Locate the cell with the specified text and output its (x, y) center coordinate. 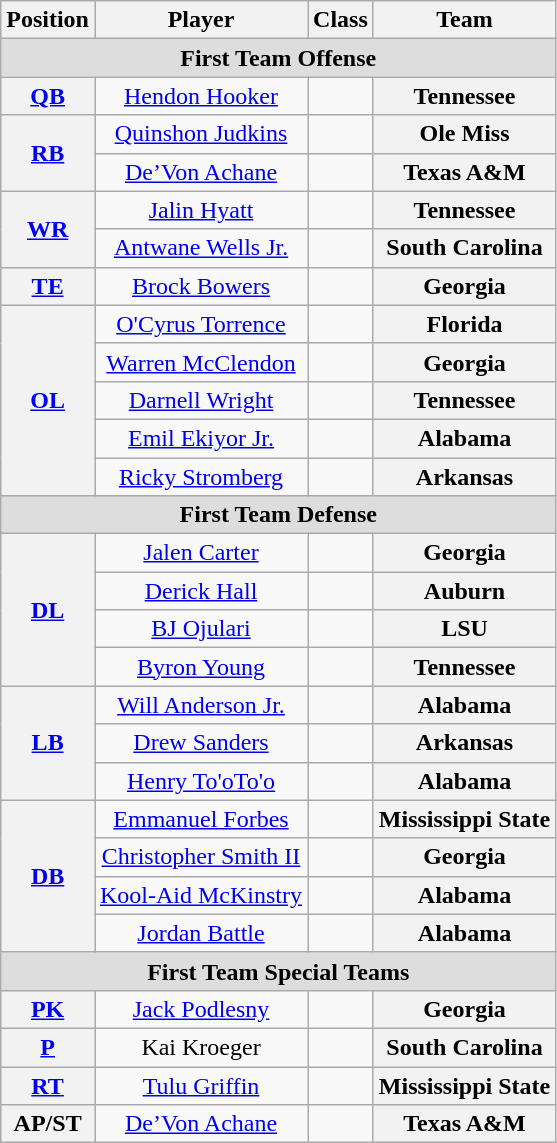
Jordan Battle (200, 933)
LSU (464, 629)
Ole Miss (464, 134)
Christopher Smith II (200, 857)
First Team Offense (278, 58)
Team (464, 20)
QB (48, 96)
Byron Young (200, 667)
Kai Kroeger (200, 1047)
DB (48, 876)
Jalin Hyatt (200, 210)
Auburn (464, 591)
Hendon Hooker (200, 96)
Jalen Carter (200, 553)
Derick Hall (200, 591)
TE (48, 286)
Tulu Griffin (200, 1085)
Ricky Stromberg (200, 477)
Florida (464, 324)
Class (341, 20)
BJ Ojulari (200, 629)
First Team Defense (278, 515)
Quinshon Judkins (200, 134)
First Team Special Teams (278, 971)
Position (48, 20)
OL (48, 400)
P (48, 1047)
RB (48, 153)
RT (48, 1085)
O'Cyrus Torrence (200, 324)
Brock Bowers (200, 286)
DL (48, 610)
LB (48, 743)
Will Anderson Jr. (200, 705)
Kool-Aid McKinstry (200, 895)
Emmanuel Forbes (200, 819)
Henry To'oTo'o (200, 781)
Player (200, 20)
Emil Ekiyor Jr. (200, 438)
WR (48, 229)
AP/ST (48, 1124)
Jack Podlesny (200, 1009)
Darnell Wright (200, 400)
Warren McClendon (200, 362)
Drew Sanders (200, 743)
Antwane Wells Jr. (200, 248)
PK (48, 1009)
